Output the [X, Y] coordinate of the center of the cell containing the given text.  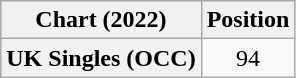
94 [248, 58]
Position [248, 20]
UK Singles (OCC) [101, 58]
Chart (2022) [101, 20]
